Locate the cell with the specified text and output its [X, Y] center coordinate. 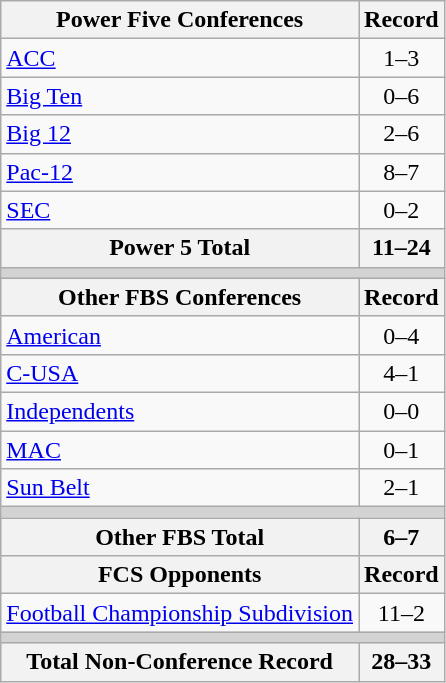
Big 12 [180, 134]
4–1 [402, 373]
Big Ten [180, 96]
0–4 [402, 335]
Other FBS Total [180, 537]
C-USA [180, 373]
6–7 [402, 537]
SEC [180, 210]
0–1 [402, 449]
8–7 [402, 172]
Power 5 Total [180, 248]
1–3 [402, 58]
11–2 [402, 613]
ACC [180, 58]
Sun Belt [180, 488]
Total Non-Conference Record [180, 662]
Other FBS Conferences [180, 297]
2–1 [402, 488]
0–6 [402, 96]
FCS Opponents [180, 575]
Football Championship Subdivision [180, 613]
11–24 [402, 248]
0–2 [402, 210]
2–6 [402, 134]
MAC [180, 449]
28–33 [402, 662]
Pac-12 [180, 172]
American [180, 335]
Independents [180, 411]
0–0 [402, 411]
Power Five Conferences [180, 20]
